Pinpoint the cell where the given text exists, returning its [X, Y] midpoint coordinate. 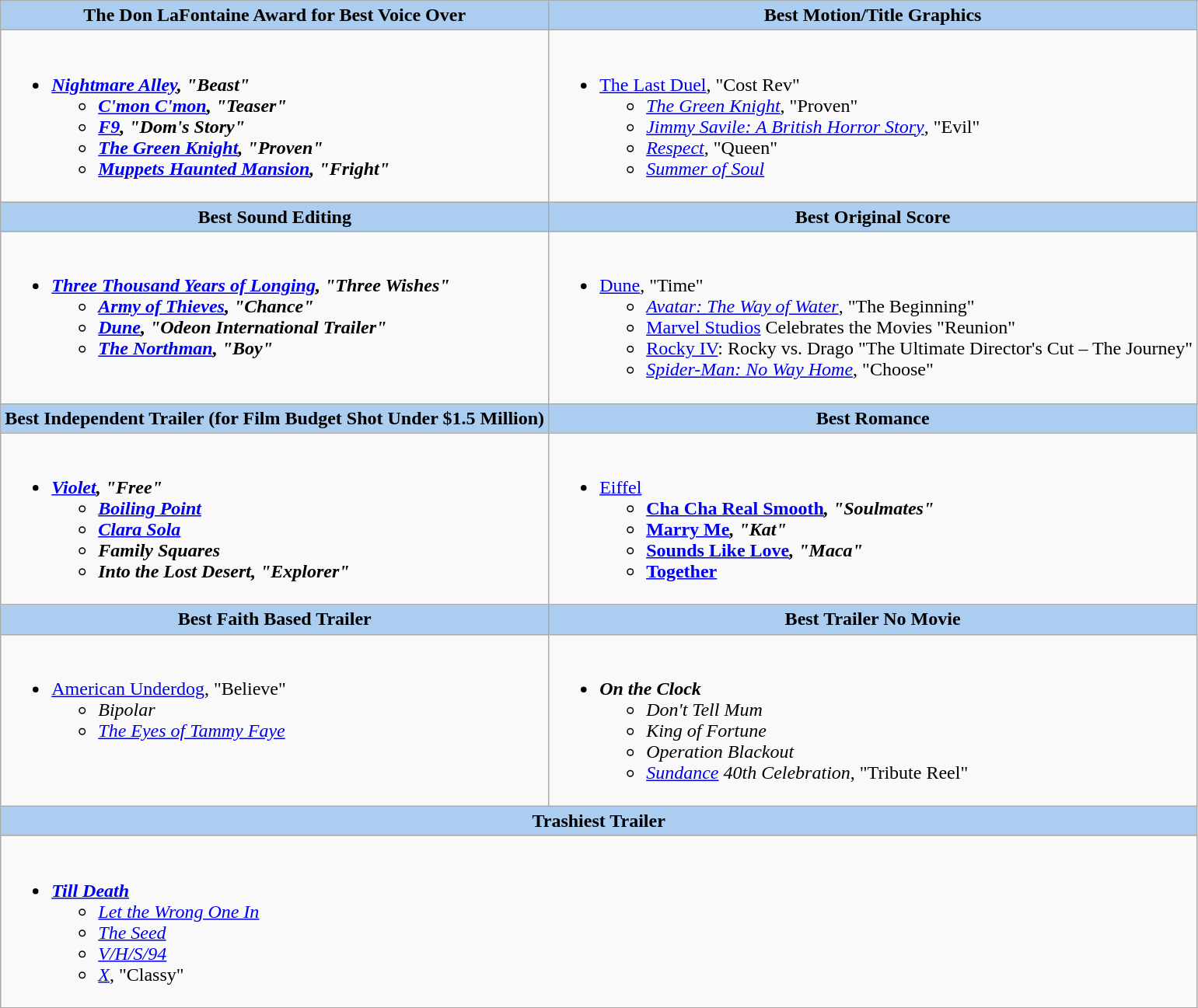
Nightmare Alley, "Beast"C'mon C'mon, "Teaser"F9, "Dom's Story"The Green Knight, "Proven"Muppets Haunted Mansion, "Fright" [275, 117]
Three Thousand Years of Longing, "Three Wishes"Army of Thieves, "Chance"Dune, "Odeon International Trailer"The Northman, "Boy" [275, 317]
Best Independent Trailer (for Film Budget Shot Under $1.5 Million) [275, 418]
Till DeathLet the Wrong One InThe SeedV/H/S/94X, "Classy" [599, 922]
Best Motion/Title Graphics [873, 16]
Violet, "Free"Boiling PointClara SolaFamily SquaresInto the Lost Desert, "Explorer" [275, 519]
Best Original Score [873, 217]
Trashiest Trailer [599, 821]
Best Trailer No Movie [873, 619]
American Underdog, "Believe"BipolarThe Eyes of Tammy Faye [275, 720]
Best Sound Editing [275, 217]
The Last Duel, "Cost Rev"The Green Knight, "Proven"Jimmy Savile: A British Horror Story, "Evil"Respect, "Queen"Summer of Soul [873, 117]
EiffelCha Cha Real Smooth, "Soulmates"Marry Me, "Kat"Sounds Like Love, "Maca"Together [873, 519]
Best Romance [873, 418]
Best Faith Based Trailer [275, 619]
The Don LaFontaine Award for Best Voice Over [275, 16]
On the ClockDon't Tell MumKing of FortuneOperation BlackoutSundance 40th Celebration, "Tribute Reel" [873, 720]
